Search for the cell housing the specified text and yield its [x, y] center coordinate. 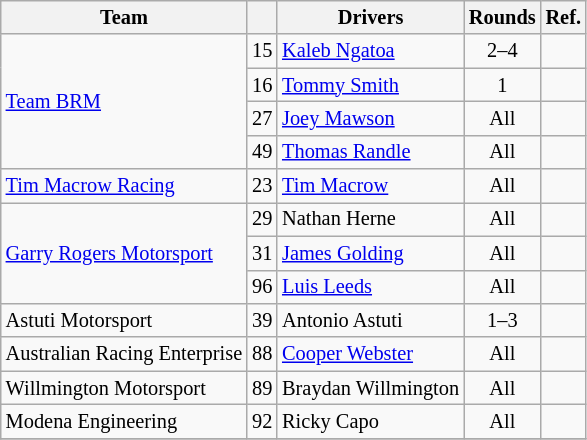
27 [262, 118]
31 [262, 253]
Team BRM [124, 102]
Tim Macrow [370, 186]
Ref. [564, 17]
96 [262, 287]
Cooper Webster [370, 354]
Tim Macrow Racing [124, 186]
Garry Rogers Motorsport [124, 252]
39 [262, 320]
Team [124, 17]
2–4 [502, 51]
88 [262, 354]
Astuti Motorsport [124, 320]
Luis Leeds [370, 287]
Rounds [502, 17]
Joey Mawson [370, 118]
29 [262, 219]
Tommy Smith [370, 85]
92 [262, 421]
16 [262, 85]
1 [502, 85]
Drivers [370, 17]
Modena Engineering [124, 421]
Thomas Randle [370, 152]
23 [262, 186]
Ricky Capo [370, 421]
49 [262, 152]
Nathan Herne [370, 219]
Willmington Motorsport [124, 388]
Kaleb Ngatoa [370, 51]
1–3 [502, 320]
15 [262, 51]
89 [262, 388]
Antonio Astuti [370, 320]
James Golding [370, 253]
Braydan Willmington [370, 388]
Australian Racing Enterprise [124, 354]
